Scan for the cell matching the given text and deliver its (x, y) coordinate at center. 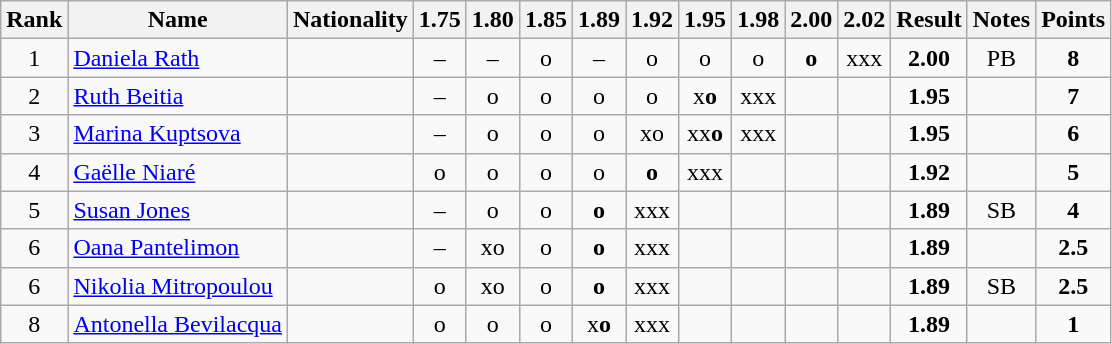
PB (1001, 58)
Susan Jones (178, 210)
Notes (1001, 20)
Gaëlle Niaré (178, 172)
2.02 (864, 20)
Ruth Beitia (178, 96)
Rank (34, 20)
Points (1074, 20)
1.80 (492, 20)
7 (1074, 96)
Nationality (351, 20)
Oana Pantelimon (178, 248)
Nikolia Mitropoulou (178, 286)
3 (34, 134)
1.98 (758, 20)
Result (929, 20)
1.75 (440, 20)
Marina Kuptsova (178, 134)
Antonella Bevilacqua (178, 324)
Name (178, 20)
2 (34, 96)
xxo (706, 134)
Daniela Rath (178, 58)
1.85 (546, 20)
